For the text-containing cell, return its midpoint in (x, y) coordinate format. 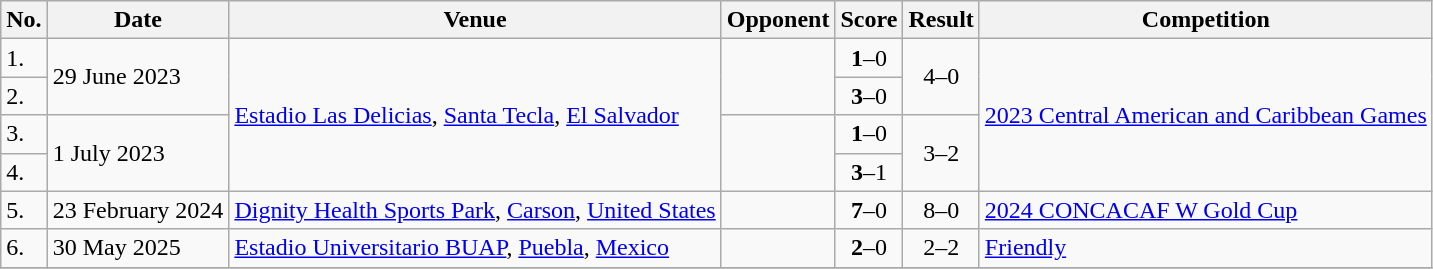
No. (24, 20)
Dignity Health Sports Park, Carson, United States (475, 210)
1 July 2023 (138, 153)
2023 Central American and Caribbean Games (1206, 115)
2–2 (941, 248)
2–0 (869, 248)
Opponent (778, 20)
Competition (1206, 20)
3–2 (941, 153)
4–0 (941, 77)
30 May 2025 (138, 248)
Venue (475, 20)
2. (24, 96)
8–0 (941, 210)
Date (138, 20)
Result (941, 20)
7–0 (869, 210)
Estadio Universitario BUAP, Puebla, Mexico (475, 248)
3–1 (869, 172)
23 February 2024 (138, 210)
Friendly (1206, 248)
1. (24, 58)
3. (24, 134)
5. (24, 210)
3–0 (869, 96)
Score (869, 20)
Estadio Las Delicias, Santa Tecla, El Salvador (475, 115)
4. (24, 172)
2024 CONCACAF W Gold Cup (1206, 210)
29 June 2023 (138, 77)
6. (24, 248)
